Capture the cell that displays the provided text and extract its (x, y) central coordinate. 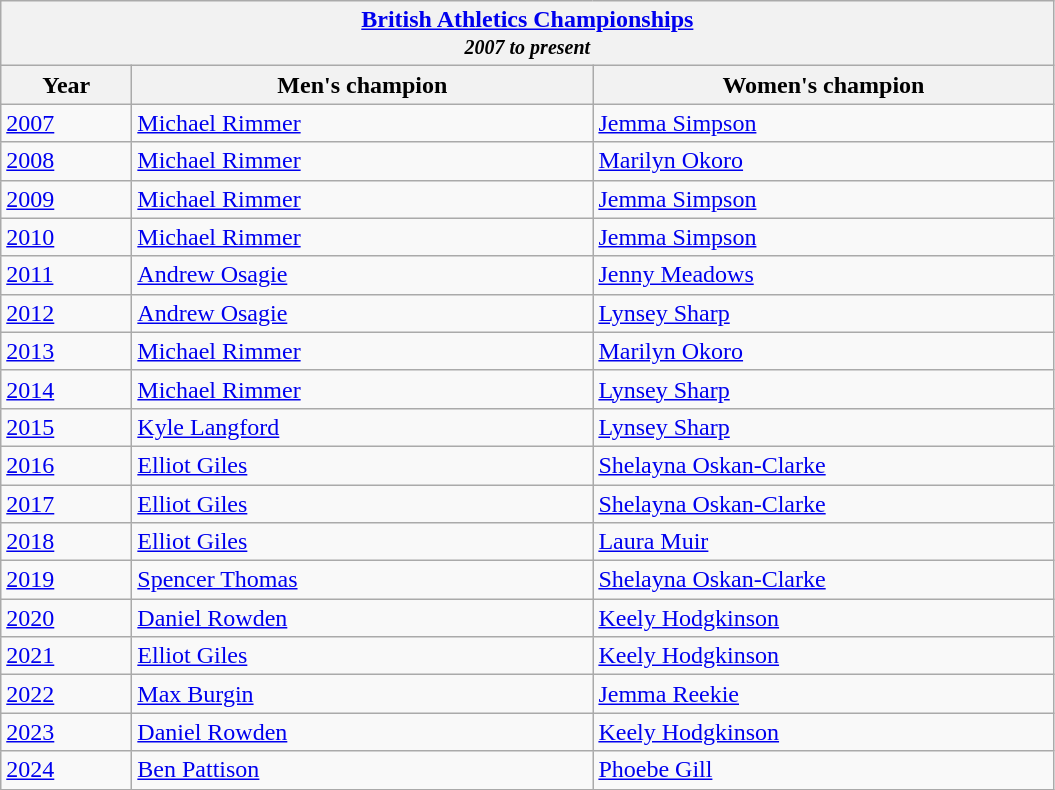
2022 (66, 694)
Laura Muir (824, 542)
Jenny Meadows (824, 275)
Year (66, 85)
2009 (66, 199)
Jemma Reekie (824, 694)
2019 (66, 580)
Phoebe Gill (824, 770)
2021 (66, 656)
2023 (66, 732)
Ben Pattison (362, 770)
2024 (66, 770)
British Athletics Championships2007 to present (528, 34)
2016 (66, 465)
2015 (66, 427)
Spencer Thomas (362, 580)
2014 (66, 389)
2020 (66, 618)
2018 (66, 542)
2011 (66, 275)
Max Burgin (362, 694)
Men's champion (362, 85)
2013 (66, 351)
Kyle Langford (362, 427)
2017 (66, 503)
Women's champion (824, 85)
2008 (66, 161)
2010 (66, 237)
2012 (66, 313)
2007 (66, 123)
